Search for the cell housing the specified text and yield its (x, y) center coordinate. 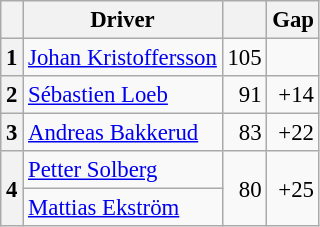
Gap (293, 20)
Johan Kristoffersson (122, 58)
83 (244, 133)
Andreas Bakkerud (122, 133)
2 (12, 95)
+25 (293, 188)
+14 (293, 95)
91 (244, 95)
1 (12, 58)
Petter Solberg (122, 170)
105 (244, 58)
Mattias Ekström (122, 208)
+22 (293, 133)
4 (12, 188)
3 (12, 133)
Driver (122, 20)
Sébastien Loeb (122, 95)
80 (244, 188)
